Pinpoint the cell where the given text exists, returning its [X, Y] midpoint coordinate. 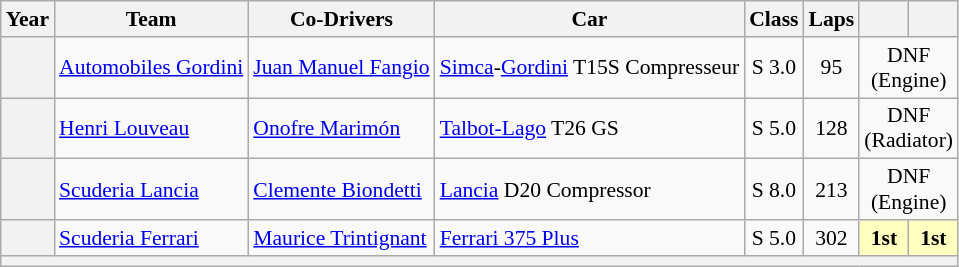
S 8.0 [774, 190]
128 [832, 128]
Year [28, 19]
DNF(Radiator) [908, 128]
Talbot-Lago T26 GS [590, 128]
Onofre Marimón [341, 128]
Laps [832, 19]
Automobiles Gordini [151, 68]
Ferrari 375 Plus [590, 238]
Scuderia Lancia [151, 190]
Co-Drivers [341, 19]
Maurice Trintignant [341, 238]
Juan Manuel Fangio [341, 68]
95 [832, 68]
Henri Louveau [151, 128]
213 [832, 190]
Car [590, 19]
Lancia D20 Compressor [590, 190]
S 3.0 [774, 68]
Team [151, 19]
302 [832, 238]
Clemente Biondetti [341, 190]
Simca-Gordini T15S Compresseur [590, 68]
Scuderia Ferrari [151, 238]
Class [774, 19]
